Determine the (x, y) coordinate at the center of the cell enclosing the given text.  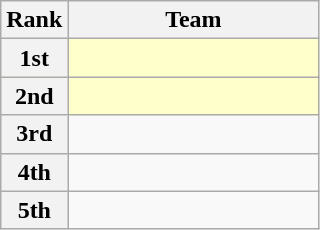
3rd (34, 134)
4th (34, 172)
Team (194, 20)
1st (34, 58)
5th (34, 210)
Rank (34, 20)
2nd (34, 96)
